Provide the [X, Y] coordinate of the cell's center where the given text is located.  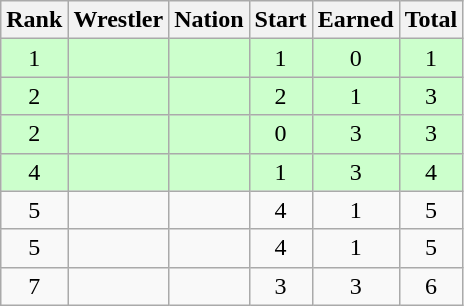
Total [431, 20]
Nation [209, 20]
7 [34, 286]
Rank [34, 20]
Start [280, 20]
Wrestler [118, 20]
Earned [356, 20]
6 [431, 286]
